Return (x, y) of the center of cell containing provided text 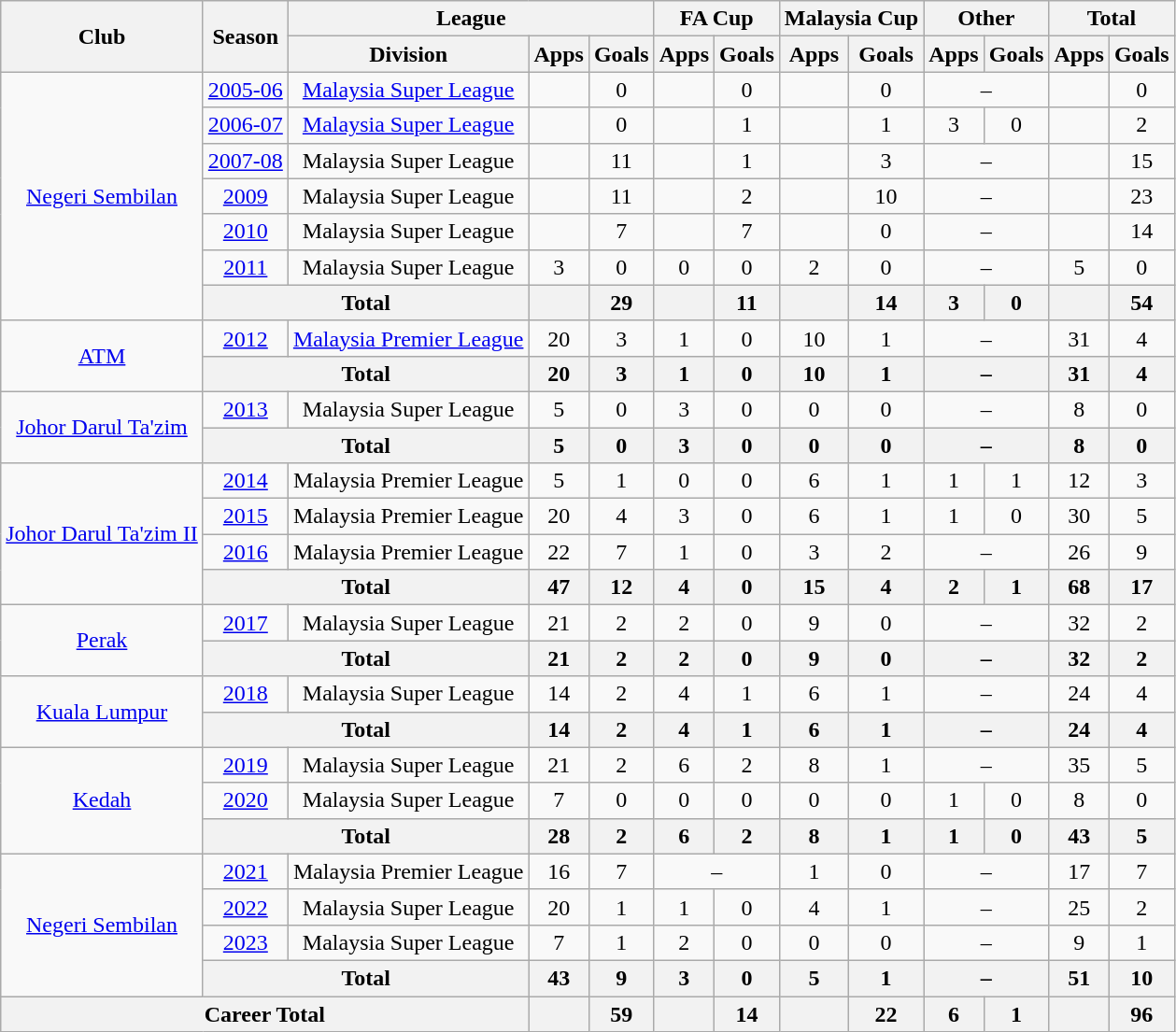
Kuala Lumpur (103, 712)
ATM (103, 356)
30 (1079, 516)
2006-07 (245, 125)
2019 (245, 765)
Club (103, 36)
16 (559, 871)
96 (1141, 1013)
Johor Darul Ta'zim II (103, 534)
League (471, 19)
28 (559, 836)
FA Cup (716, 19)
2007-08 (245, 161)
Malaysia Cup (851, 19)
2016 (245, 552)
35 (1079, 765)
2009 (245, 196)
2013 (245, 409)
2012 (245, 338)
23 (1141, 196)
Johor Darul Ta'zim (103, 427)
Division (408, 54)
Perak (103, 641)
2017 (245, 623)
2022 (245, 907)
54 (1141, 303)
Other (986, 19)
68 (1079, 587)
2020 (245, 800)
26 (1079, 552)
51 (1079, 978)
25 (1079, 907)
Kedah (103, 800)
Season (245, 36)
2023 (245, 942)
59 (621, 1013)
2011 (245, 267)
29 (621, 303)
2018 (245, 694)
2015 (245, 516)
2005-06 (245, 90)
2014 (245, 481)
47 (559, 587)
2010 (245, 232)
Career Total (265, 1013)
2021 (245, 871)
